Determine the (X, Y) coordinate at the center of the cell enclosing the given text.  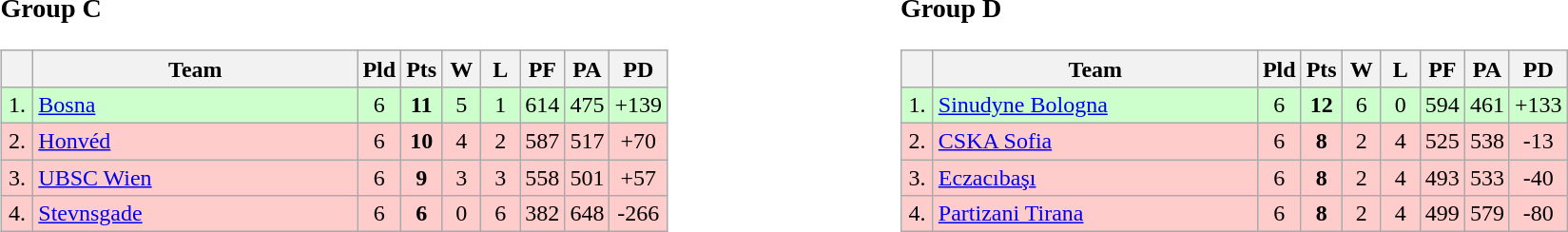
Honvéd (196, 142)
12 (1322, 105)
CSKA Sofia (1095, 142)
Stevnsgade (196, 214)
493 (1442, 178)
-266 (639, 214)
501 (588, 178)
10 (422, 142)
614 (542, 105)
+70 (639, 142)
558 (542, 178)
Partizani Tirana (1095, 214)
594 (1442, 105)
Bosna (196, 105)
587 (542, 142)
+139 (639, 105)
UBSC Wien (196, 178)
Sinudyne Bologna (1095, 105)
648 (588, 214)
382 (542, 214)
11 (422, 105)
5 (462, 105)
+133 (1539, 105)
-13 (1539, 142)
475 (588, 105)
+57 (639, 178)
533 (1487, 178)
-40 (1539, 178)
-80 (1539, 214)
9 (422, 178)
1 (500, 105)
499 (1442, 214)
461 (1487, 105)
579 (1487, 214)
Eczacıbaşı (1095, 178)
517 (588, 142)
538 (1487, 142)
525 (1442, 142)
